For the text-containing cell, return its midpoint in (X, Y) coordinate format. 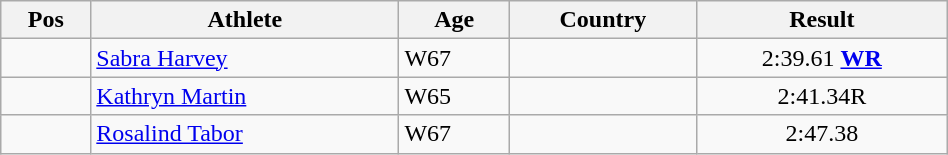
Age (454, 20)
2:41.34R (822, 96)
Rosalind Tabor (245, 134)
Kathryn Martin (245, 96)
Athlete (245, 20)
2:39.61 WR (822, 58)
Country (602, 20)
Result (822, 20)
Sabra Harvey (245, 58)
2:47.38 (822, 134)
Pos (46, 20)
W65 (454, 96)
